For the text-containing cell, return its midpoint in (x, y) coordinate format. 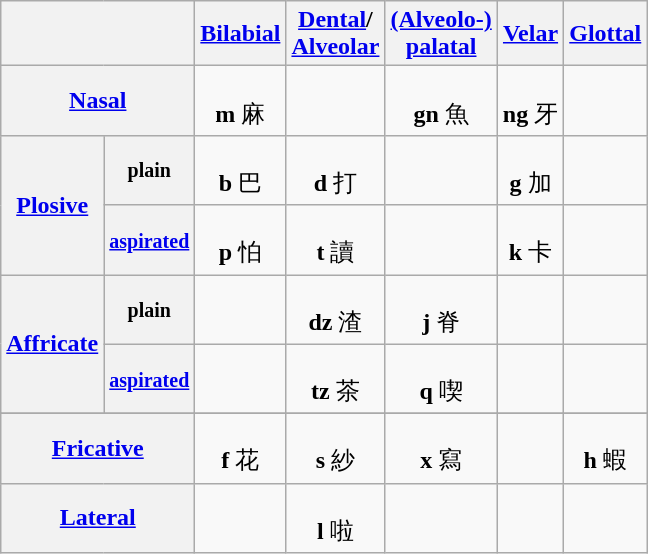
Velar (530, 34)
s 紗 (336, 449)
Nasal (98, 101)
l 啦 (336, 518)
Fricative (98, 449)
ng 牙 (530, 101)
g 加 (530, 170)
x 寫 (441, 449)
gn 魚 (441, 101)
p 怕 (240, 240)
b 巴 (240, 170)
q 喫 (441, 379)
tz 茶 (336, 379)
t 讀 (336, 240)
Dental/Alveolar (336, 34)
dz 渣 (336, 309)
j 脊 (441, 309)
f 花 (240, 449)
Bilabial (240, 34)
m 麻 (240, 101)
Plosive (52, 204)
Lateral (98, 518)
h 蝦 (606, 449)
k 卡 (530, 240)
d 打 (336, 170)
Affricate (52, 344)
Glottal (606, 34)
(Alveolo-)palatal (441, 34)
